Search for the cell housing the specified text and yield its [X, Y] center coordinate. 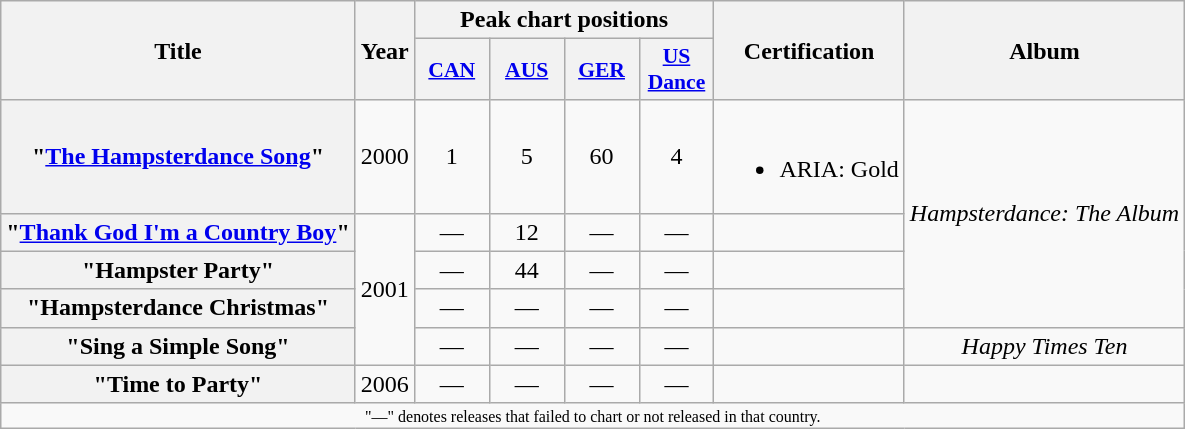
12 [526, 232]
"Thank God I'm a Country Boy" [178, 232]
GER [602, 70]
"The Hampsterdance Song" [178, 156]
Hampsterdance: The Album [1044, 214]
Happy Times Ten [1044, 346]
Album [1044, 50]
"Hampster Party" [178, 270]
1 [452, 156]
Certification [809, 50]
2006 [384, 384]
"Time to Party" [178, 384]
ARIA: Gold [809, 156]
Year [384, 50]
US Dance [676, 70]
44 [526, 270]
AUS [526, 70]
2000 [384, 156]
CAN [452, 70]
2001 [384, 289]
60 [602, 156]
"Hampsterdance Christmas" [178, 308]
Title [178, 50]
"Sing a Simple Song" [178, 346]
4 [676, 156]
Peak chart positions [564, 20]
5 [526, 156]
"—" denotes releases that failed to chart or not released in that country. [593, 415]
